Provide the [x, y] coordinate of the cell's center where the given text is located.  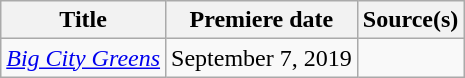
Premiere date [262, 20]
September 7, 2019 [262, 58]
Source(s) [410, 20]
Title [84, 20]
Big City Greens [84, 58]
